Return [x, y] of the center of cell containing provided text 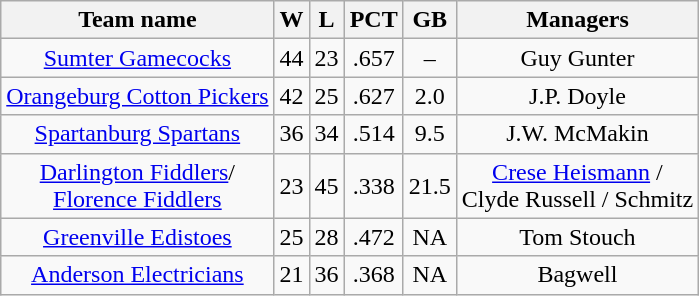
L [326, 20]
Crese Heismann /Clyde Russell / Schmitz [577, 186]
28 [326, 237]
Spartanburg Spartans [138, 134]
Tom Stouch [577, 237]
Managers [577, 20]
Guy Gunter [577, 58]
45 [326, 186]
.627 [374, 96]
Greenville Edistoes [138, 237]
9.5 [430, 134]
J.P. Doyle [577, 96]
J.W. McMakin [577, 134]
W [292, 20]
44 [292, 58]
.657 [374, 58]
34 [326, 134]
.368 [374, 275]
21 [292, 275]
Anderson Electricians [138, 275]
– [430, 58]
Sumter Gamecocks [138, 58]
2.0 [430, 96]
.514 [374, 134]
PCT [374, 20]
.338 [374, 186]
.472 [374, 237]
GB [430, 20]
Team name [138, 20]
Bagwell [577, 275]
21.5 [430, 186]
42 [292, 96]
Orangeburg Cotton Pickers [138, 96]
Darlington Fiddlers/Florence Fiddlers [138, 186]
